Detect which cell encompasses the target text, then output its (x, y) center coordinate. 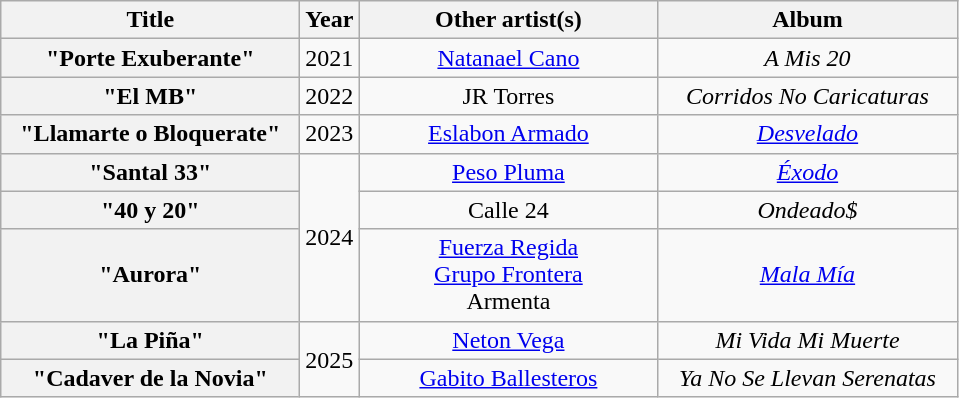
Peso Pluma (508, 172)
"Cadaver de la Novia" (150, 378)
"Llamarte o Bloquerate" (150, 134)
"La Piña" (150, 340)
"El MB" (150, 96)
Fuerza RegidaGrupo FronteraArmenta (508, 275)
Natanael Cano (508, 58)
Eslabon Armado (508, 134)
"Porte Exuberante" (150, 58)
Calle 24 (508, 210)
Gabito Ballesteros (508, 378)
A Mis 20 (808, 58)
"Aurora" (150, 275)
Year (330, 20)
2024 (330, 237)
JR Torres (508, 96)
Album (808, 20)
Mi Vida Mi Muerte (808, 340)
Mala Mía (808, 275)
Title (150, 20)
Desvelado (808, 134)
Corridos No Caricaturas (808, 96)
Neton Vega (508, 340)
2025 (330, 359)
2021 (330, 58)
Ya No Se Llevan Serenatas (808, 378)
2022 (330, 96)
"40 y 20" (150, 210)
Éxodo (808, 172)
Other artist(s) (508, 20)
2023 (330, 134)
Ondeado$ (808, 210)
"Santal 33" (150, 172)
